Capture the cell that displays the provided text and extract its (x, y) central coordinate. 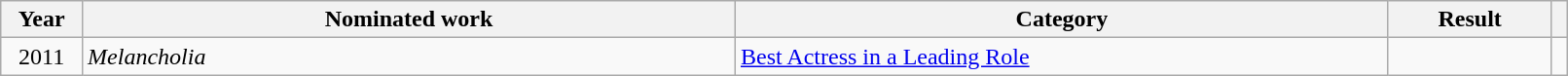
Result (1470, 19)
Category (1061, 19)
Best Actress in a Leading Role (1061, 57)
Melancholia (409, 57)
2011 (42, 57)
Year (42, 19)
Nominated work (409, 19)
